Return the (x, y) coordinate for the center point of the cell that contains the specified text.  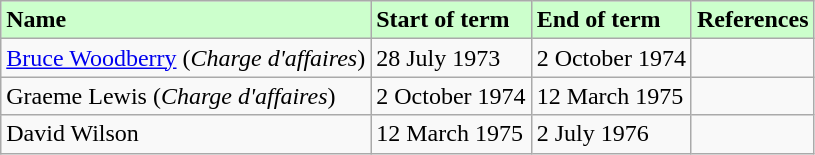
David Wilson (186, 134)
Graeme Lewis (Charge d'affaires) (186, 96)
28 July 1973 (451, 58)
Start of term (451, 20)
End of term (611, 20)
2 July 1976 (611, 134)
Name (186, 20)
References (752, 20)
Bruce Woodberry (Charge d'affaires) (186, 58)
